Extract the (X, Y) coordinate from the center of the cell holding the provided text.  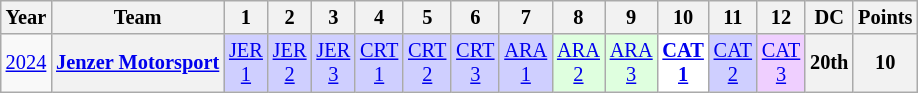
JER2 (290, 63)
DC (829, 17)
JER3 (333, 63)
JER1 (246, 63)
CAT2 (733, 63)
3 (333, 17)
2024 (26, 63)
ARA2 (578, 63)
CRT1 (379, 63)
CAT1 (684, 63)
4 (379, 17)
5 (427, 17)
Points (885, 17)
ARA3 (632, 63)
Jenzer Motorsport (138, 63)
Team (138, 17)
6 (475, 17)
2 (290, 17)
ARA1 (526, 63)
9 (632, 17)
CRT2 (427, 63)
8 (578, 17)
CAT3 (781, 63)
20th (829, 63)
CRT3 (475, 63)
1 (246, 17)
11 (733, 17)
Year (26, 17)
12 (781, 17)
7 (526, 17)
